Output the (X, Y) coordinate of the center of the cell containing the given text.  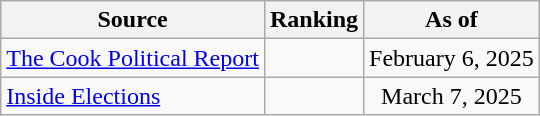
As of (452, 20)
Source (133, 20)
The Cook Political Report (133, 58)
Ranking (314, 20)
March 7, 2025 (452, 96)
Inside Elections (133, 96)
February 6, 2025 (452, 58)
